Identify which cell holds the provided text, then report its (X, Y) central coordinate. 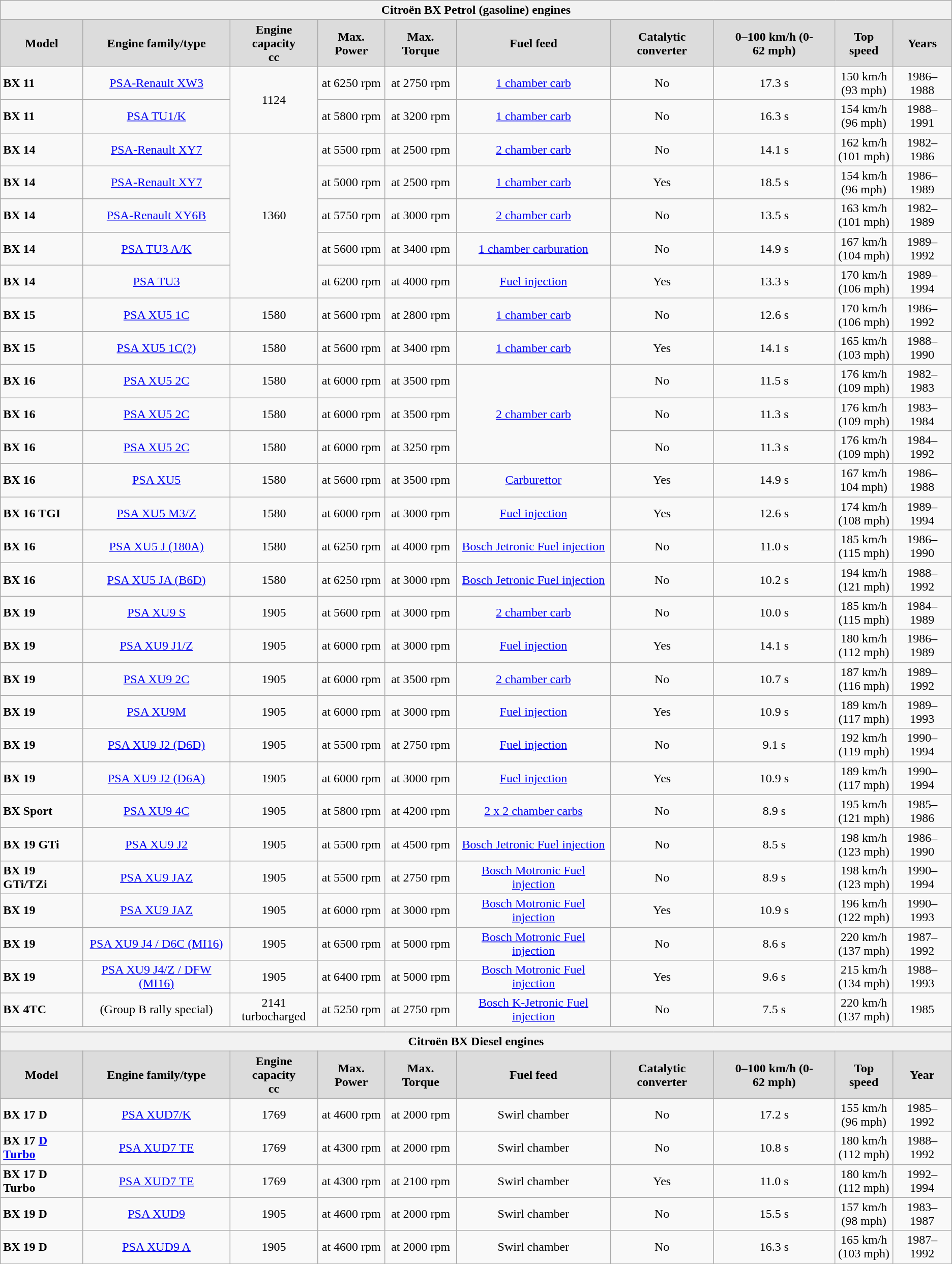
PSA XU5 1C(?) (157, 348)
1982–1983 (922, 380)
PSA XUD9 A (157, 1247)
PSA XU5 JA (B6D) (157, 580)
PSA XU9 J2 (D6A) (157, 778)
1986–1992 (922, 314)
at 6400 rpm (351, 977)
196 km/h(122 mph) (864, 910)
BX 16 TGI (42, 514)
1985 (922, 1010)
PSA XU5 1C (157, 314)
Bosch K-Jetronic Fuel injection (533, 1010)
1985–1986 (922, 811)
at 4200 rpm (421, 811)
PSA XU9 4C (157, 811)
1990–1993 (922, 910)
at 3200 rpm (421, 116)
1989–1993 (922, 712)
167 km/h 104 mph) (864, 480)
PSA TU1/K (157, 116)
15.5 s (774, 1214)
at 2800 rpm (421, 314)
1983–1984 (922, 414)
PSA-Renault XW3 (157, 83)
10.2 s (774, 580)
1983–1987 (922, 1214)
PSA XU5 J (180A) (157, 546)
BX Sport (42, 811)
163 km/h(101 mph) (864, 216)
at 3250 rpm (421, 448)
1360 (274, 216)
150 km/h (93 mph) (864, 83)
192 km/h(119 mph) (864, 745)
10.8 s (774, 1148)
PSA XU9M (157, 712)
215 km/h(134 mph) (864, 977)
PSA XU9 2C (157, 679)
PSA XU9 J4/Z / DFW (MI16) (157, 977)
PSA TU3 A/K (157, 248)
at 2100 rpm (421, 1181)
13.3 s (774, 282)
1984–1992 (922, 448)
Year (922, 1075)
1992–1994 (922, 1181)
at 5750 rpm (351, 216)
9.1 s (774, 745)
13.5 s (774, 216)
187 km/h(116 mph) (864, 679)
PSA XU9 J2 (D6D) (157, 745)
PSA-Renault XY6B (157, 216)
17.2 s (774, 1115)
BX 19 GTi/TZi (42, 877)
at 6500 rpm (351, 943)
195 km/h(121 mph) (864, 811)
1984–1989 (922, 612)
1985–1992 (922, 1115)
1988–1993 (922, 977)
167 km/h(104 mph) (864, 248)
157 km/h(98 mph) (864, 1214)
8.6 s (774, 943)
194 km/h(121 mph) (864, 580)
PSA TU3 (157, 282)
Citroën BX Diesel engines (476, 1042)
BX 4TC (42, 1010)
174 km/h (108 mph) (864, 514)
9.6 s (774, 977)
PSA XU5 (157, 480)
BX 19 GTi (42, 844)
Years (922, 43)
at 6200 rpm (351, 282)
PSA XU9 S (157, 612)
8.5 s (774, 844)
at 5250 rpm (351, 1010)
(Group B rally special) (157, 1010)
Carburettor (533, 480)
1988–1991 (922, 116)
162 km/h(101 mph) (864, 150)
Citroën BX Petrol (gasoline) engines (476, 10)
1982–1989 (922, 216)
154 km/h (96 mph) (864, 116)
17.3 s (774, 83)
PSA XUD9 (157, 1214)
2 x 2 chamber carbs (533, 811)
at 4500 rpm (421, 844)
155 km/h(96 mph) (864, 1115)
PSA XUD7/K (157, 1115)
11.5 s (774, 380)
PSA XU5 M3/Z (157, 514)
10.7 s (774, 679)
1988–1990 (922, 348)
7.5 s (774, 1010)
PSA XU9 J1/Z (157, 646)
1124 (274, 100)
2141turbocharged (274, 1010)
BX 17 D (42, 1115)
1982–1986 (922, 150)
PSA XU9 J4 / D6C (MI16) (157, 943)
10.0 s (774, 612)
18.5 s (774, 182)
154 km/h(96 mph) (864, 182)
1 chamber carburation (533, 248)
PSA XU9 J2 (157, 844)
